Return (x, y) of the center of cell containing provided text 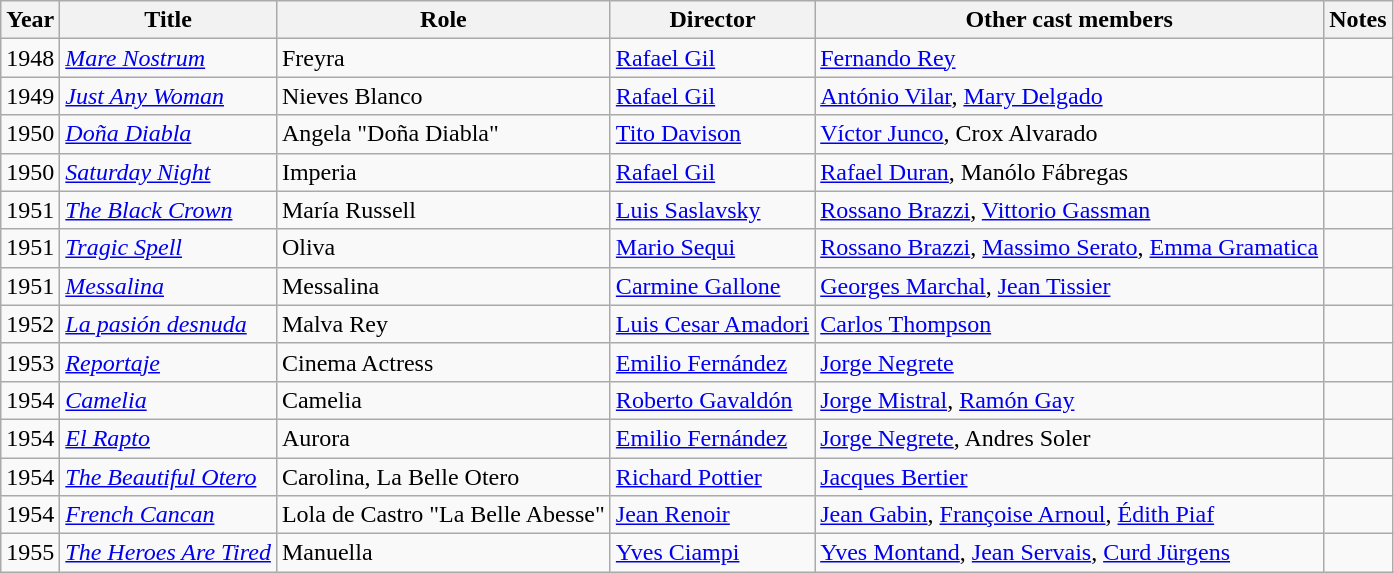
Jean Gabin, Françoise Arnoul, Édith Piaf (1070, 515)
Malva Rey (443, 324)
Yves Ciampi (712, 553)
French Cancan (168, 515)
Reportaje (168, 362)
Director (712, 20)
Jacques Bertier (1070, 477)
Mare Nostrum (168, 58)
Title (168, 20)
Fernando Rey (1070, 58)
Tragic Spell (168, 248)
Carmine Gallone (712, 286)
Jean Renoir (712, 515)
The Heroes Are Tired (168, 553)
Yves Montand, Jean Servais, Curd Jürgens (1070, 553)
António Vilar, Mary Delgado (1070, 96)
Tito Davison (712, 134)
Mario Sequi (712, 248)
1953 (30, 362)
Notes (1358, 20)
1952 (30, 324)
1955 (30, 553)
1949 (30, 96)
Other cast members (1070, 20)
Year (30, 20)
Imperia (443, 172)
Luis Cesar Amadori (712, 324)
Saturday Night (168, 172)
Rossano Brazzi, Vittorio Gassman (1070, 210)
Cinema Actress (443, 362)
Luis Saslavsky (712, 210)
Roberto Gavaldón (712, 400)
Jorge Mistral, Ramón Gay (1070, 400)
Role (443, 20)
La pasión desnuda (168, 324)
María Russell (443, 210)
Oliva (443, 248)
Richard Pottier (712, 477)
The Beautiful Otero (168, 477)
Manuella (443, 553)
Rossano Brazzi, Massimo Serato, Emma Gramatica (1070, 248)
The Black Crown (168, 210)
Freyra (443, 58)
Aurora (443, 438)
Jorge Negrete (1070, 362)
1948 (30, 58)
Angela "Doña Diabla" (443, 134)
Rafael Duran, Manólo Fábregas (1070, 172)
Carolina, La Belle Otero (443, 477)
Carlos Thompson (1070, 324)
Georges Marchal, Jean Tissier (1070, 286)
Jorge Negrete, Andres Soler (1070, 438)
Víctor Junco, Crox Alvarado (1070, 134)
Just Any Woman (168, 96)
Doña Diabla (168, 134)
Nieves Blanco (443, 96)
Lola de Castro "La Belle Abesse" (443, 515)
El Rapto (168, 438)
